Detect which cell encompasses the target text, then output its [x, y] center coordinate. 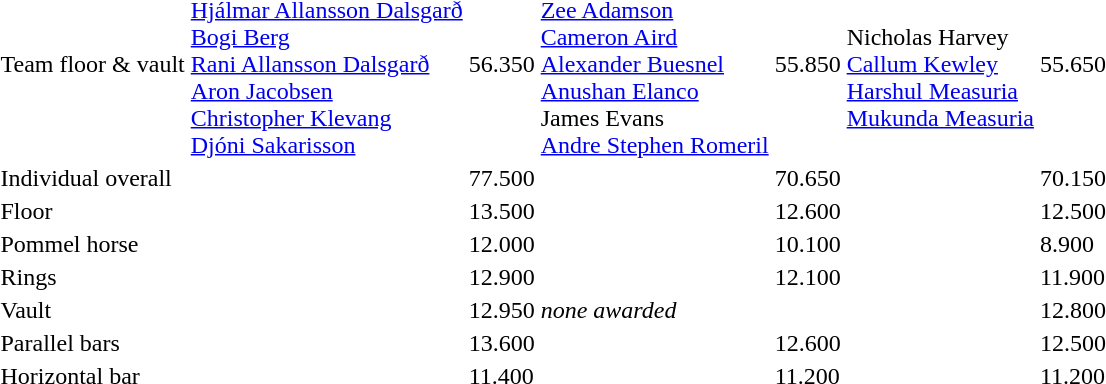
77.500 [502, 178]
12.900 [502, 277]
12.100 [808, 277]
none awarded [654, 310]
13.600 [502, 343]
10.100 [808, 244]
70.650 [808, 178]
12.950 [502, 310]
13.500 [502, 211]
12.000 [502, 244]
